Extract the (X, Y) coordinate from the center of the cell holding the provided text.  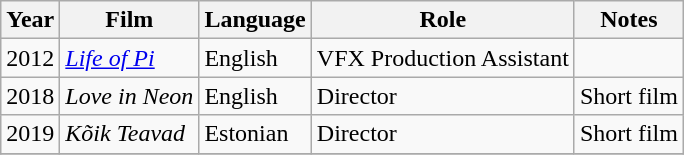
VFX Production Assistant (442, 58)
Estonian (255, 134)
Kõik Teavad (130, 134)
Life of Pi (130, 58)
2019 (30, 134)
2018 (30, 96)
2012 (30, 58)
Year (30, 20)
Notes (628, 20)
Role (442, 20)
Film (130, 20)
Language (255, 20)
Love in Neon (130, 96)
